Capture the cell that displays the provided text and extract its [x, y] central coordinate. 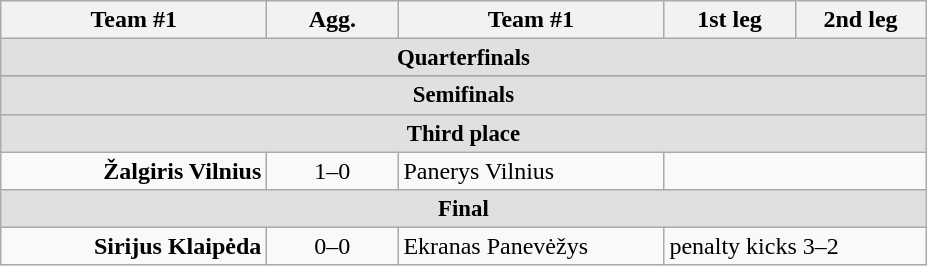
2nd leg [860, 20]
Panerys Vilnius [531, 171]
Final [464, 209]
Ekranas Panevėžys [531, 246]
Quarterfinals [464, 58]
1–0 [332, 171]
Agg. [332, 20]
0–0 [332, 246]
1st leg [730, 20]
Third place [464, 133]
Sirijus Klaipėda [134, 246]
Semifinals [464, 95]
Žalgiris Vilnius [134, 171]
penalty kicks 3–2 [795, 246]
